Output the (X, Y) coordinate of the center of the cell containing the given text.  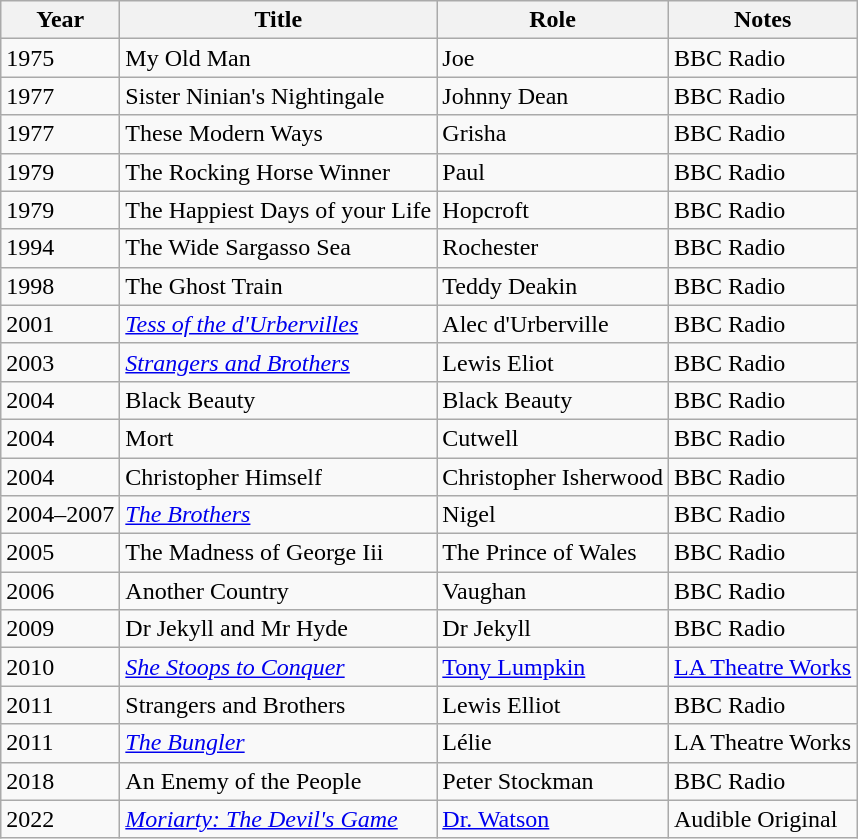
Christopher Isherwood (553, 477)
2018 (60, 781)
Teddy Deakin (553, 286)
2001 (60, 324)
Lélie (553, 743)
Moriarty: The Devil's Game (278, 819)
Mort (278, 438)
Title (278, 20)
The Happiest Days of your Life (278, 210)
Another Country (278, 591)
These Modern Ways (278, 134)
The Prince of Wales (553, 553)
She Stoops to Conquer (278, 667)
2022 (60, 819)
Sister Ninian's Nightingale (278, 96)
Dr Jekyll and Mr Hyde (278, 629)
Peter Stockman (553, 781)
2010 (60, 667)
The Ghost Train (278, 286)
1994 (60, 248)
2003 (60, 362)
The Brothers (278, 515)
2006 (60, 591)
An Enemy of the People (278, 781)
Lewis Eliot (553, 362)
2005 (60, 553)
Cutwell (553, 438)
Tony Lumpkin (553, 667)
Year (60, 20)
Rochester (553, 248)
The Bungler (278, 743)
Johnny Dean (553, 96)
Hopcroft (553, 210)
The Rocking Horse Winner (278, 172)
Grisha (553, 134)
Alec d'Urberville (553, 324)
2009 (60, 629)
Notes (762, 20)
2004–2007 (60, 515)
Audible Original (762, 819)
The Madness of George Iii (278, 553)
The Wide Sargasso Sea (278, 248)
Joe (553, 58)
Dr Jekyll (553, 629)
Nigel (553, 515)
Dr. Watson (553, 819)
Vaughan (553, 591)
Tess of the d'Urbervilles (278, 324)
My Old Man (278, 58)
Role (553, 20)
Paul (553, 172)
1975 (60, 58)
Christopher Himself (278, 477)
1998 (60, 286)
Lewis Elliot (553, 705)
